Locate the cell with the specified text and output its (x, y) center coordinate. 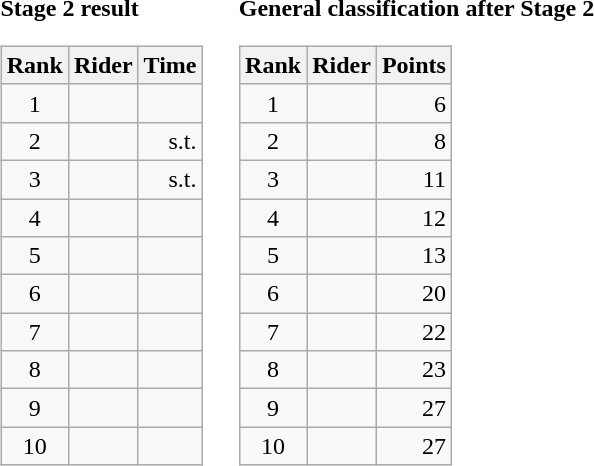
23 (414, 370)
Points (414, 65)
12 (414, 217)
13 (414, 256)
11 (414, 179)
20 (414, 294)
22 (414, 332)
Time (170, 65)
